Provide the [X, Y] coordinate of the cell's center where the given text is located.  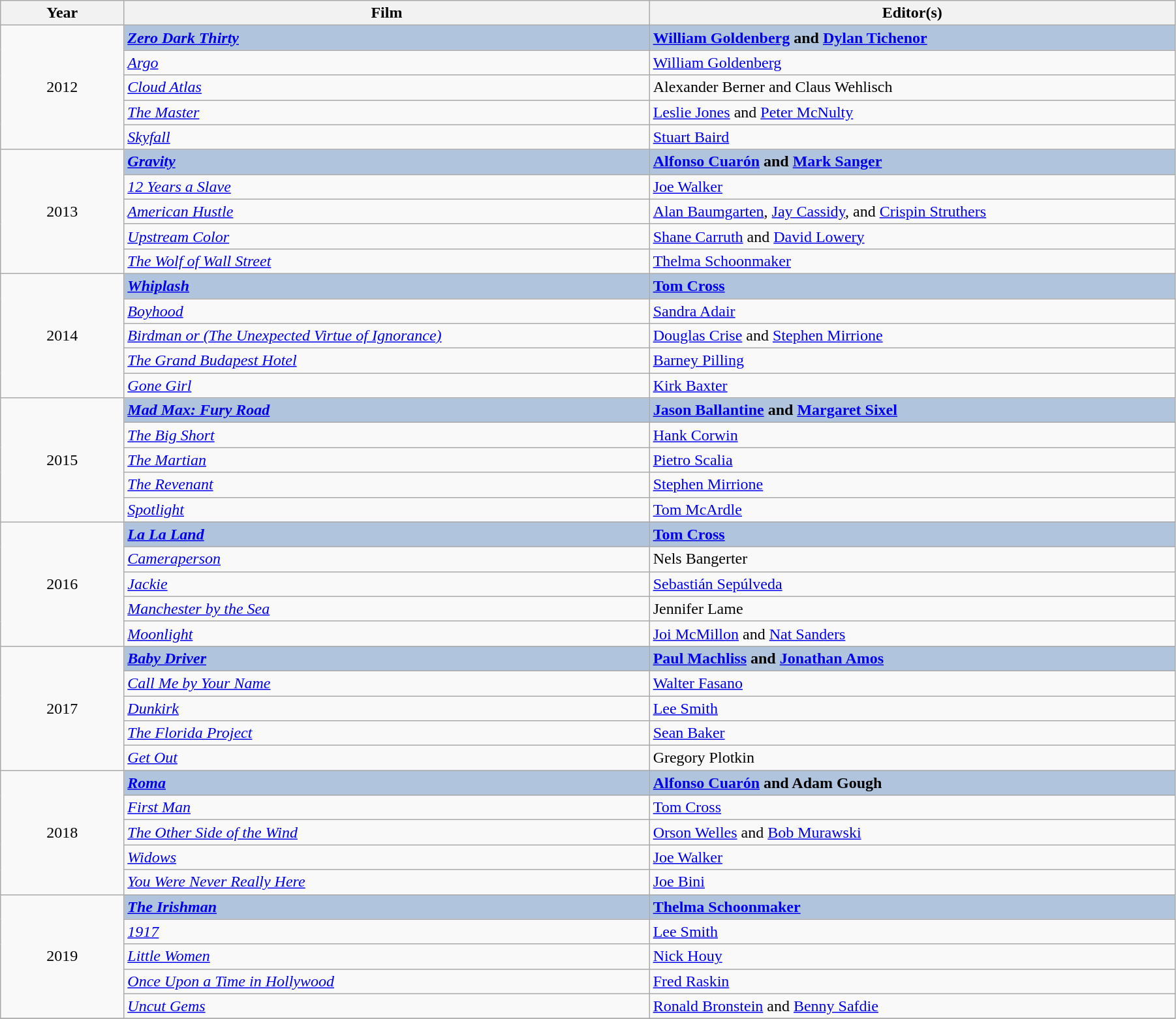
William Goldenberg [912, 63]
Tom McArdle [912, 509]
Alfonso Cuarón and Mark Sanger [912, 162]
Alan Baumgarten, Jay Cassidy, and Crispin Struthers [912, 211]
Gravity [386, 162]
The Wolf of Wall Street [386, 261]
Argo [386, 63]
2014 [63, 335]
2013 [63, 211]
Manchester by the Sea [386, 609]
Ronald Bronstein and Benny Safdie [912, 1006]
Douglas Crise and Stephen Mirrione [912, 336]
2018 [63, 832]
Cameraperson [386, 559]
Birdman or (The Unexpected Virtue of Ignorance) [386, 336]
1917 [386, 932]
The Master [386, 112]
Sean Baker [912, 733]
Paul Machliss and Jonathan Amos [912, 658]
Gregory Plotkin [912, 758]
Nick Houy [912, 956]
Upstream Color [386, 236]
The Florida Project [386, 733]
Jennifer Lame [912, 609]
Widows [386, 857]
Jackie [386, 584]
Skyfall [386, 137]
Leslie Jones and Peter McNulty [912, 112]
Orson Welles and Bob Murawski [912, 832]
The Irishman [386, 907]
Pietro Scalia [912, 460]
Nels Bangerter [912, 559]
You Were Never Really Here [386, 882]
Alfonso Cuarón and Adam Gough [912, 783]
Shane Carruth and David Lowery [912, 236]
Whiplash [386, 286]
La La Land [386, 534]
Sebastián Sepúlveda [912, 584]
The Martian [386, 460]
Boyhood [386, 311]
Uncut Gems [386, 1006]
Barney Pilling [912, 361]
Little Women [386, 956]
Stuart Baird [912, 137]
First Man [386, 808]
Spotlight [386, 509]
2016 [63, 584]
The Other Side of the Wind [386, 832]
Dunkirk [386, 708]
Jason Ballantine and Margaret Sixel [912, 410]
2012 [63, 87]
Joi McMillon and Nat Sanders [912, 633]
The Revenant [386, 485]
Stephen Mirrione [912, 485]
Zero Dark Thirty [386, 38]
Baby Driver [386, 658]
Kirk Baxter [912, 386]
The Big Short [386, 435]
The Grand Budapest Hotel [386, 361]
Mad Max: Fury Road [386, 410]
Cloud Atlas [386, 87]
American Hustle [386, 211]
Gone Girl [386, 386]
Editor(s) [912, 13]
Hank Corwin [912, 435]
12 Years a Slave [386, 187]
Alexander Berner and Claus Wehlisch [912, 87]
Get Out [386, 758]
Call Me by Your Name [386, 683]
Roma [386, 783]
Fred Raskin [912, 981]
William Goldenberg and Dylan Tichenor [912, 38]
Film [386, 13]
2017 [63, 708]
Joe Bini [912, 882]
2015 [63, 460]
Sandra Adair [912, 311]
Year [63, 13]
Walter Fasano [912, 683]
Moonlight [386, 633]
2019 [63, 956]
Once Upon a Time in Hollywood [386, 981]
